Scan for the cell matching the given text and deliver its (x, y) coordinate at center. 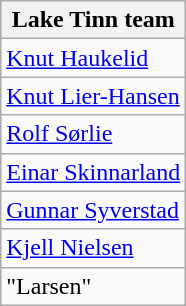
Knut Lier-Hansen (94, 96)
Gunnar Syverstad (94, 210)
Kjell Nielsen (94, 248)
"Larsen" (94, 286)
Rolf Sørlie (94, 134)
Einar Skinnarland (94, 172)
Lake Tinn team (94, 20)
Knut Haukelid (94, 58)
